Return (x, y) of the center of cell containing provided text 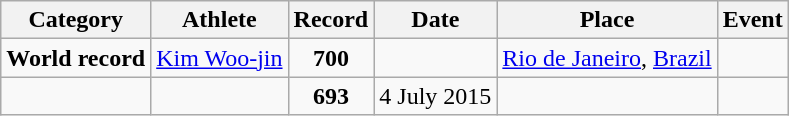
693 (331, 96)
Kim Woo-jin (220, 58)
Place (607, 20)
Date (436, 20)
Rio de Janeiro, Brazil (607, 58)
Category (76, 20)
Record (331, 20)
700 (331, 58)
Athlete (220, 20)
World record (76, 58)
4 July 2015 (436, 96)
Event (752, 20)
